Identify which cell holds the provided text, then report its [x, y] central coordinate. 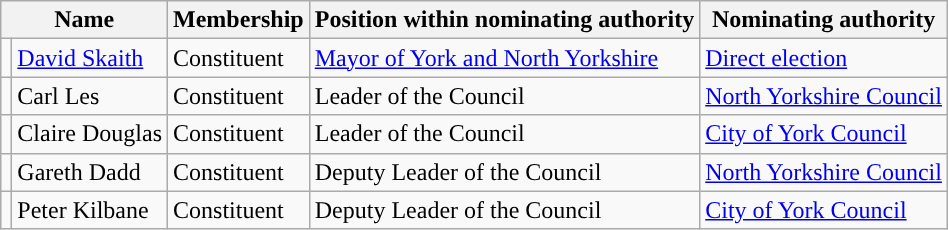
Claire Douglas [90, 134]
David Skaith [90, 58]
Carl Les [90, 96]
Mayor of York and North Yorkshire [504, 58]
Gareth Dadd [90, 172]
Direct election [824, 58]
Peter Kilbane [90, 210]
Position within nominating authority [504, 20]
Name [84, 20]
Membership [239, 20]
Nominating authority [824, 20]
